Provide the [x, y] coordinate of the cell's center where the given text is located.  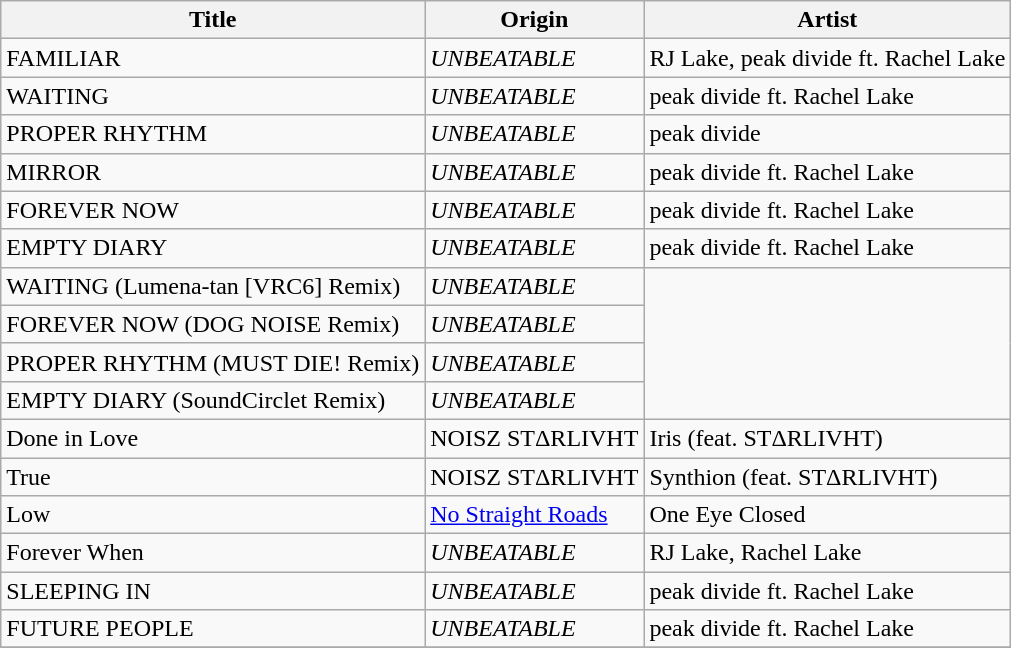
One Eye Closed [828, 515]
MIRROR [213, 172]
FOREVER NOW (DOG NOISE Remix) [213, 324]
PROPER RHYTHM (MUST DIE! Remix) [213, 362]
True [213, 477]
Done in Love [213, 438]
FAMILIAR [213, 58]
WAITING (Lumena-tan [VRC6] Remix) [213, 286]
RJ Lake, peak divide ft. Rachel Lake [828, 58]
FOREVER NOW [213, 210]
Synthion (feat. STΔRLIVHT) [828, 477]
RJ Lake, Rachel Lake [828, 553]
PROPER RHYTHM [213, 134]
Low [213, 515]
EMPTY DIARY (SoundCirclet Remix) [213, 400]
Forever When [213, 553]
EMPTY DIARY [213, 248]
peak divide [828, 134]
Iris (feat. STΔRLIVHT) [828, 438]
Artist [828, 20]
No Straight Roads [534, 515]
Title [213, 20]
SLEEPING IN [213, 591]
FUTURE PEOPLE [213, 629]
WAITING [213, 96]
Origin [534, 20]
